Return the (X, Y) coordinate for the center point of the cell that contains the specified text.  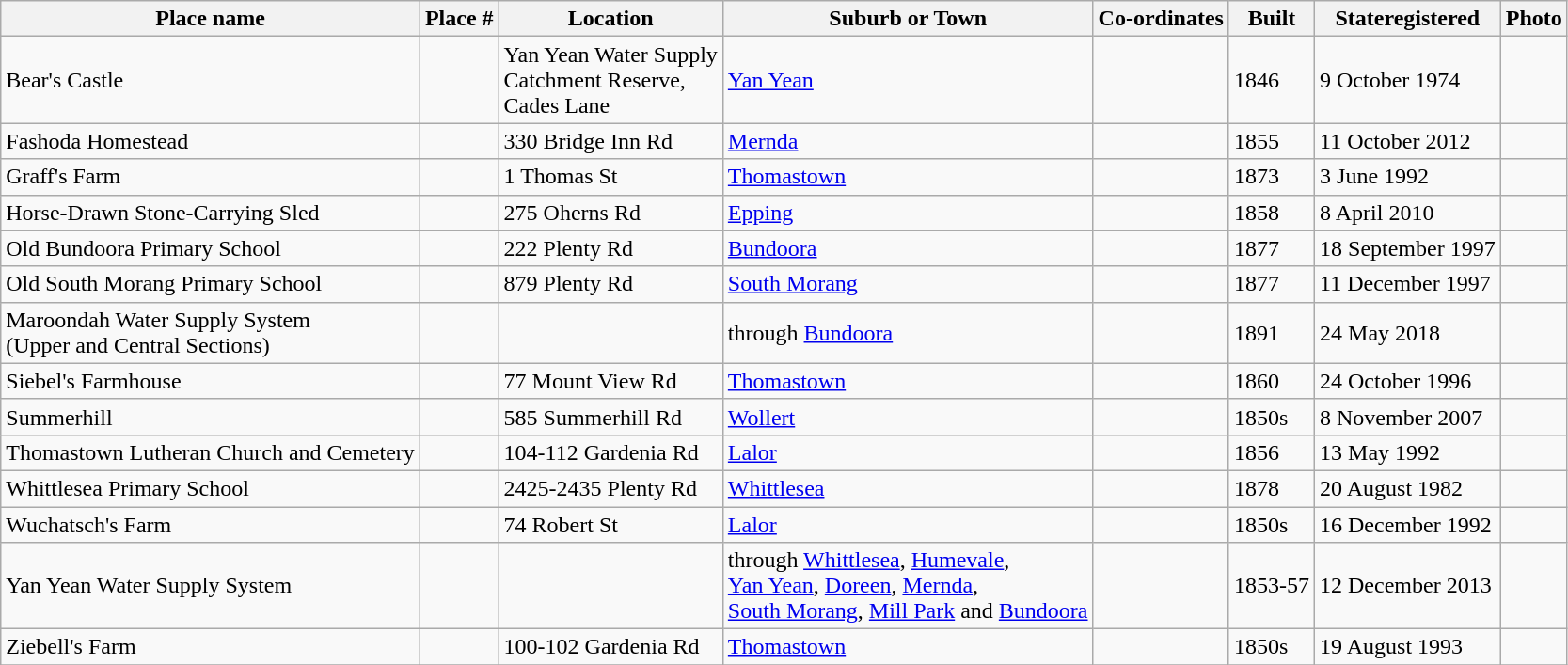
Maroondah Water Supply System(Upper and Central Sections) (211, 333)
275 Oherns Rd (610, 213)
1860 (1272, 381)
77 Mount View Rd (610, 381)
13 May 1992 (1408, 452)
1873 (1272, 177)
1846 (1272, 80)
Photo (1533, 19)
1858 (1272, 213)
19 August 1993 (1408, 647)
9 October 1974 (1408, 80)
Horse-Drawn Stone-Carrying Sled (211, 213)
Stateregistered (1408, 19)
Summerhill (211, 417)
Wollert (908, 417)
1853-57 (1272, 586)
Location (610, 19)
Whittlesea (908, 488)
through Whittlesea, Humevale, Yan Yean, Doreen, Mernda, South Morang, Mill Park and Bundoora (908, 586)
Place name (211, 19)
Bundoora (908, 248)
104-112 Gardenia Rd (610, 452)
585 Summerhill Rd (610, 417)
11 December 1997 (1408, 284)
3 June 1992 (1408, 177)
Bear's Castle (211, 80)
Old South Morang Primary School (211, 284)
through Bundoora (908, 333)
Yan Yean (908, 80)
Siebel's Farmhouse (211, 381)
330 Bridge Inn Rd (610, 141)
Yan Yean Water Supply System (211, 586)
11 October 2012 (1408, 141)
Fashoda Homestead (211, 141)
Whittlesea Primary School (211, 488)
2425-2435 Plenty Rd (610, 488)
24 May 2018 (1408, 333)
12 December 2013 (1408, 586)
222 Plenty Rd (610, 248)
Thomastown Lutheran Church and Cemetery (211, 452)
Epping (908, 213)
Mernda (908, 141)
18 September 1997 (1408, 248)
1855 (1272, 141)
Suburb or Town (908, 19)
24 October 1996 (1408, 381)
Graff's Farm (211, 177)
8 November 2007 (1408, 417)
74 Robert St (610, 524)
Old Bundoora Primary School (211, 248)
Ziebell's Farm (211, 647)
South Morang (908, 284)
20 August 1982 (1408, 488)
1 Thomas St (610, 177)
Co-ordinates (1161, 19)
879 Plenty Rd (610, 284)
8 April 2010 (1408, 213)
100-102 Gardenia Rd (610, 647)
Yan Yean Water Supply Catchment Reserve, Cades Lane (610, 80)
Built (1272, 19)
1891 (1272, 333)
Wuchatsch's Farm (211, 524)
1856 (1272, 452)
Place # (459, 19)
16 December 1992 (1408, 524)
1878 (1272, 488)
